Return (x, y) of the center of cell containing provided text 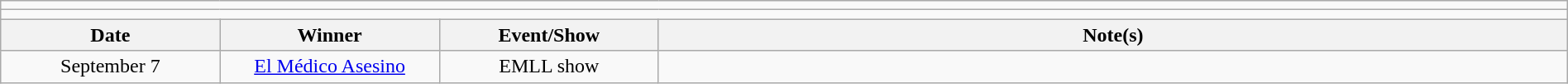
Winner (329, 35)
September 7 (111, 67)
Date (111, 35)
EMLL show (549, 67)
El Médico Asesino (329, 67)
Event/Show (549, 35)
Note(s) (1113, 35)
